Scan for the cell matching the given text and deliver its [x, y] coordinate at center. 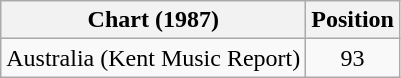
Australia (Kent Music Report) [154, 58]
Position [353, 20]
Chart (1987) [154, 20]
93 [353, 58]
